Detect which cell encompasses the target text, then output its [x, y] center coordinate. 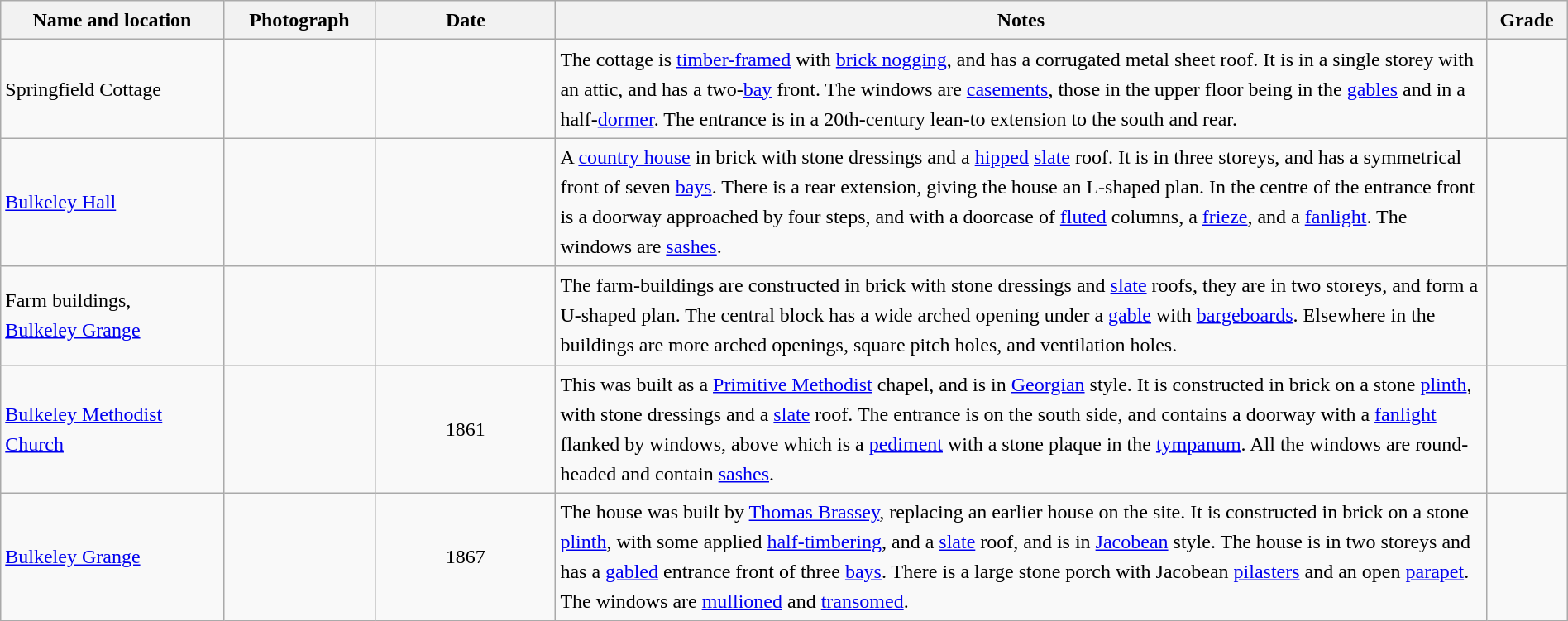
Bulkeley Hall [112, 202]
Farm buildings,Bulkeley Grange [112, 316]
Photograph [299, 20]
Date [466, 20]
Bulkeley Methodist Church [112, 428]
1861 [466, 428]
Notes [1021, 20]
Springfield Cottage [112, 89]
1867 [466, 557]
Bulkeley Grange [112, 557]
Grade [1527, 20]
Name and location [112, 20]
